Search for the cell housing the specified text and yield its (X, Y) center coordinate. 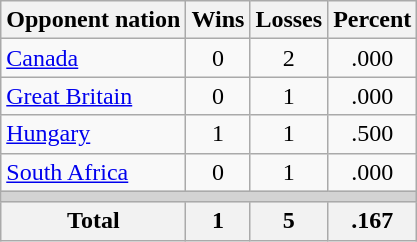
.500 (372, 134)
Opponent nation (94, 20)
2 (289, 58)
Great Britain (94, 96)
Losses (289, 20)
South Africa (94, 172)
5 (289, 221)
.167 (372, 221)
Total (94, 221)
Hungary (94, 134)
Canada (94, 58)
Percent (372, 20)
Wins (218, 20)
